From the cell containing the given text, extract its center point as [X, Y] coordinate. 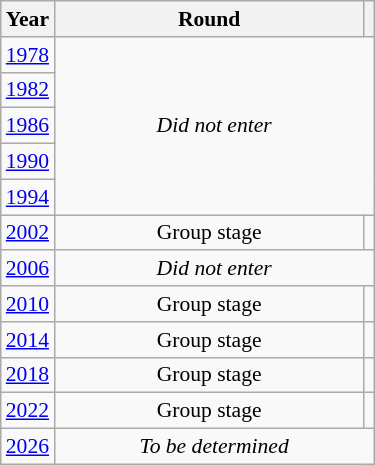
1990 [28, 162]
2002 [28, 233]
Round [209, 19]
1986 [28, 126]
2026 [28, 447]
2014 [28, 340]
1978 [28, 55]
2022 [28, 411]
1982 [28, 90]
Year [28, 19]
2006 [28, 269]
2018 [28, 375]
1994 [28, 197]
2010 [28, 304]
To be determined [214, 447]
